Detect which cell encompasses the target text, then output its (X, Y) center coordinate. 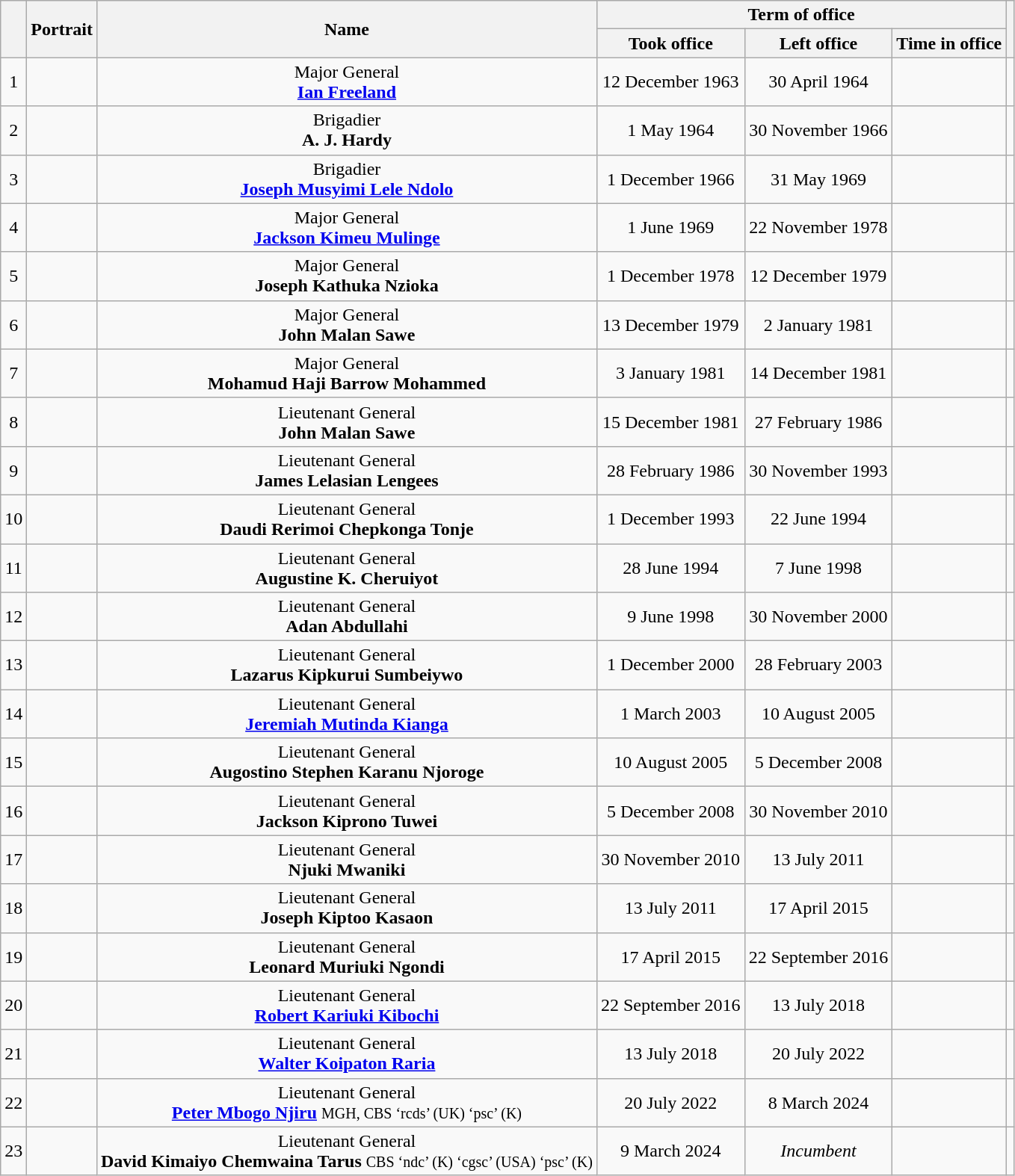
Lieutenant GeneralNjuki Mwaniki (347, 859)
30 November 1966 (818, 130)
BrigadierA. J. Hardy (347, 130)
Major GeneralMohamud Haji Barrow Mohammed (347, 374)
11 (13, 568)
21 (13, 1053)
1 (13, 82)
Lieutenant GeneralLeonard Muriuki Ngondi (347, 956)
12 December 1979 (818, 276)
Lieutenant GeneralJohn Malan Sawe (347, 421)
Term of office (801, 15)
10 (13, 519)
1 May 1964 (670, 130)
28 June 1994 (670, 568)
12 December 1963 (670, 82)
Major GeneralIan Freeland (347, 82)
Major GeneralJackson Kimeu Mulinge (347, 227)
27 February 1986 (818, 421)
Lieutenant GeneralWalter Koipaton Raria (347, 1053)
1 June 1969 (670, 227)
8 (13, 421)
1 December 1993 (670, 519)
9 June 1998 (670, 617)
Lieutenant GeneralAugostino Stephen Karanu Njoroge (347, 762)
1 December 1966 (670, 179)
30 November 1993 (818, 471)
12 (13, 617)
Lieutenant GeneralRobert Kariuki Kibochi (347, 1006)
18 (13, 909)
Time in office (949, 43)
28 February 1986 (670, 471)
17 (13, 859)
7 (13, 374)
2 January 1981 (818, 324)
15 December 1981 (670, 421)
6 (13, 324)
19 (13, 956)
Took office (670, 43)
3 January 1981 (670, 374)
16 (13, 811)
7 June 1998 (818, 568)
Lieutenant GeneralDavid Kimaiyo Chemwaina Tarus CBS ‘ndc’ (K) ‘cgsc’ (USA) ‘psc’ (K) (347, 1151)
28 February 2003 (818, 665)
Lieutenant GeneralPeter Mbogo Njiru MGH, CBS ‘rcds’ (UK) ‘psc’ (K) (347, 1103)
9 March 2024 (670, 1151)
4 (13, 227)
8 March 2024 (818, 1103)
13 (13, 665)
Lieutenant GeneralAdan Abdullahi (347, 617)
5 (13, 276)
3 (13, 179)
Name (347, 29)
14 December 1981 (818, 374)
Lieutenant GeneralLazarus Kipkurui Sumbeiywo (347, 665)
BrigadierJoseph Musyimi Lele Ndolo (347, 179)
30 November 2000 (818, 617)
Major GeneralJoseph Kathuka Nzioka (347, 276)
22 June 1994 (818, 519)
2 (13, 130)
22 (13, 1103)
1 December 2000 (670, 665)
Lieutenant GeneralDaudi Rerimoi Chepkonga Tonje (347, 519)
1 December 1978 (670, 276)
31 May 1969 (818, 179)
23 (13, 1151)
22 November 1978 (818, 227)
30 April 1964 (818, 82)
Lieutenant GeneralJeremiah Mutinda Kianga (347, 714)
15 (13, 762)
13 December 1979 (670, 324)
Incumbent (818, 1151)
Left office (818, 43)
Major GeneralJohn Malan Sawe (347, 324)
Lieutenant GeneralJackson Kiprono Tuwei (347, 811)
Portrait (62, 29)
20 (13, 1006)
9 (13, 471)
14 (13, 714)
1 March 2003 (670, 714)
Lieutenant GeneralJoseph Kiptoo Kasaon (347, 909)
Lieutenant GeneralJames Lelasian Lengees (347, 471)
Lieutenant GeneralAugustine K. Cheruiyot (347, 568)
